Provide the [x, y] coordinate of the cell's center where the given text is located.  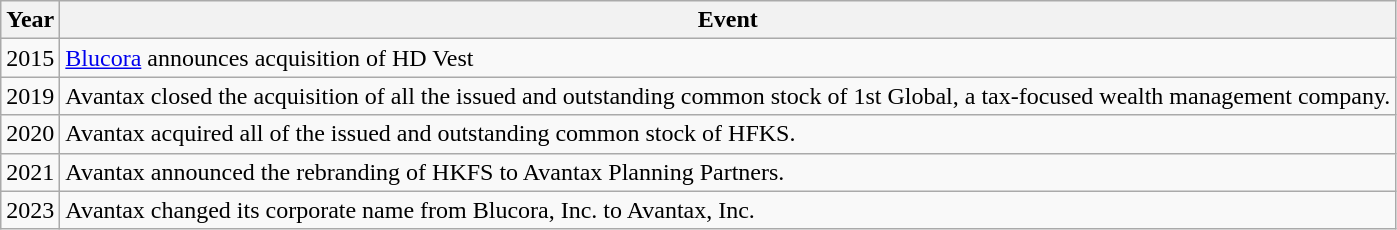
Avantax announced the rebranding of HKFS to Avantax Planning Partners. [728, 172]
Event [728, 20]
2019 [30, 96]
Blucora announces acquisition of HD Vest [728, 58]
2020 [30, 134]
2021 [30, 172]
Avantax acquired all of the issued and outstanding common stock of HFKS. [728, 134]
Year [30, 20]
2015 [30, 58]
Avantax changed its corporate name from Blucora, Inc. to Avantax, Inc. [728, 210]
Avantax closed the acquisition of all the issued and outstanding common stock of 1st Global, a tax-focused wealth management company. [728, 96]
2023 [30, 210]
